Scan for the cell matching the given text and deliver its (x, y) coordinate at center. 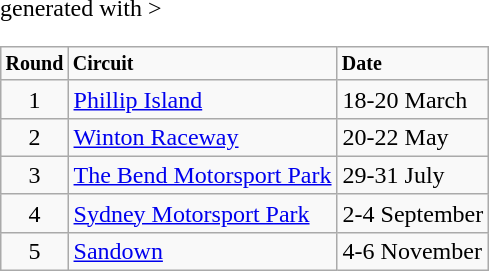
2-4 September (413, 213)
Winton Raceway (202, 137)
18-20 March (413, 99)
1 (34, 99)
5 (34, 251)
29-31 July (413, 175)
The Bend Motorsport Park (202, 175)
Date (413, 64)
Sydney Motorsport Park (202, 213)
4 (34, 213)
Sandown (202, 251)
Phillip Island (202, 99)
4-6 November (413, 251)
3 (34, 175)
Round (34, 64)
2 (34, 137)
20-22 May (413, 137)
Circuit (202, 64)
